Return the (X, Y) coordinate for the center point of the cell that contains the specified text.  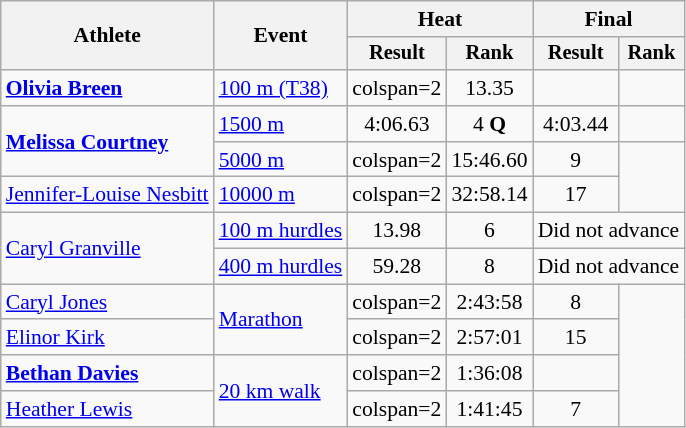
4 Q (489, 124)
6 (489, 231)
100 m hurdles (281, 231)
Elinor Kirk (108, 338)
10000 m (281, 195)
Athlete (108, 36)
7 (576, 409)
Heat (440, 19)
Final (609, 19)
Bethan Davies (108, 373)
1:36:08 (489, 373)
59.28 (396, 267)
Caryl Granville (108, 248)
32:58.14 (489, 195)
Marathon (281, 320)
2:57:01 (489, 338)
Event (281, 36)
15 (576, 338)
2:43:58 (489, 302)
15:46.60 (489, 160)
4:03.44 (576, 124)
5000 m (281, 160)
Olivia Breen (108, 88)
Jennifer-Louise Nesbitt (108, 195)
Caryl Jones (108, 302)
17 (576, 195)
Heather Lewis (108, 409)
4:06.63 (396, 124)
1:41:45 (489, 409)
100 m (T38) (281, 88)
20 km walk (281, 390)
13.35 (489, 88)
9 (576, 160)
13.98 (396, 231)
400 m hurdles (281, 267)
1500 m (281, 124)
Melissa Courtney (108, 142)
